From the cell containing the given text, extract its center point as (X, Y) coordinate. 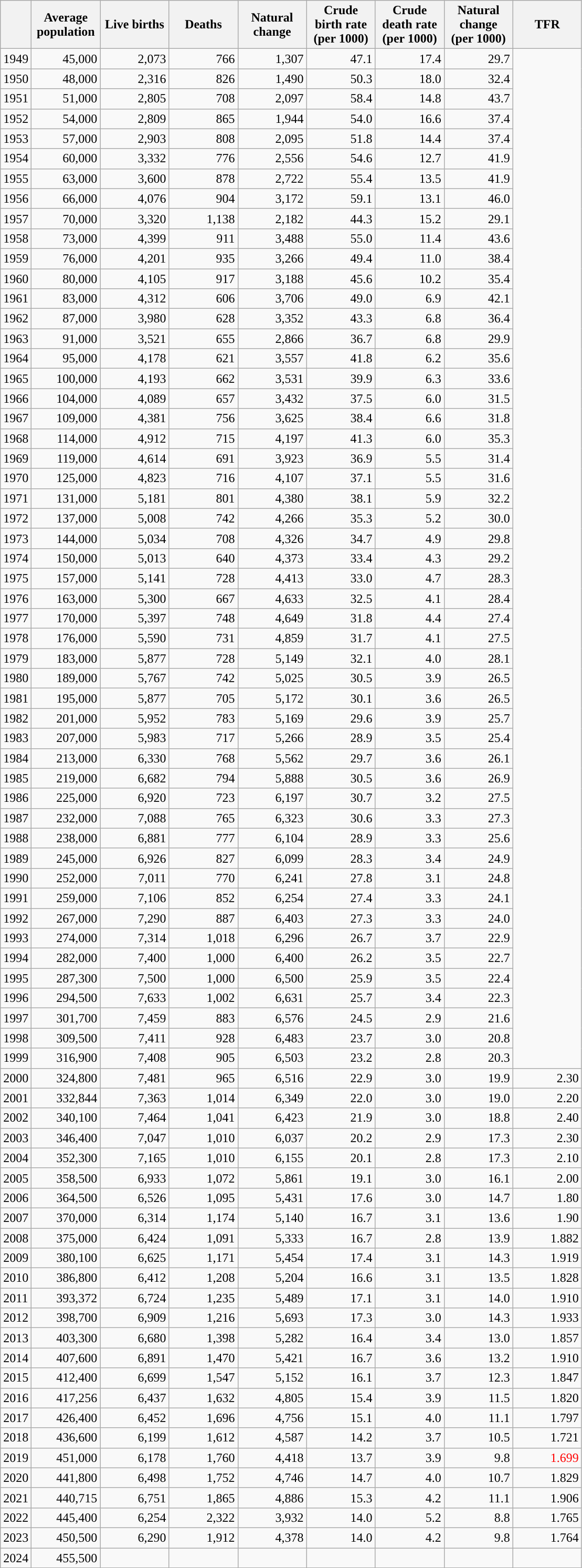
259,000 (66, 898)
5,333 (272, 1238)
Average population (66, 25)
58.4 (341, 99)
1972 (16, 518)
3,932 (272, 1518)
3,923 (272, 458)
883 (204, 1018)
2,182 (272, 218)
10.5 (479, 1438)
1.882 (547, 1238)
4,649 (272, 619)
717 (204, 738)
25.9 (341, 978)
30.6 (341, 818)
6,403 (272, 918)
45,000 (66, 59)
5,431 (272, 1198)
31.6 (479, 478)
Live births (134, 25)
163,000 (66, 598)
1983 (16, 738)
1953 (16, 139)
2,722 (272, 179)
100,000 (66, 379)
38.1 (341, 498)
28.4 (479, 598)
33.4 (341, 558)
765 (204, 818)
716 (204, 478)
1,752 (204, 1478)
1999 (16, 1058)
232,000 (66, 818)
24.1 (479, 898)
1,095 (204, 1198)
26.2 (341, 958)
5,489 (272, 1298)
5,767 (134, 678)
417,256 (66, 1398)
2010 (16, 1278)
225,000 (66, 798)
7,088 (134, 818)
20.1 (341, 1158)
5,169 (272, 718)
1996 (16, 998)
1.764 (547, 1538)
441,800 (66, 1478)
1988 (16, 838)
3,188 (272, 279)
54.6 (341, 159)
2,809 (134, 119)
2008 (16, 1238)
1962 (16, 319)
776 (204, 159)
13.0 (479, 1338)
20.2 (341, 1138)
1,398 (204, 1338)
3,266 (272, 258)
5,282 (272, 1338)
2014 (16, 1358)
1.699 (547, 1458)
1950 (16, 79)
4,633 (272, 598)
2000 (16, 1078)
1.906 (547, 1498)
4,312 (134, 299)
55.0 (341, 238)
13.2 (479, 1358)
723 (204, 798)
183,000 (66, 658)
Deaths (204, 25)
36.9 (341, 458)
7,106 (134, 898)
715 (204, 438)
4,381 (134, 419)
48,000 (66, 79)
4.4 (409, 619)
2007 (16, 1218)
2012 (16, 1318)
119,000 (66, 458)
935 (204, 258)
375,000 (66, 1238)
662 (204, 379)
1,944 (272, 119)
43.7 (479, 99)
7,464 (134, 1118)
31.4 (479, 458)
1963 (16, 339)
5,008 (134, 518)
4,746 (272, 1478)
2,073 (134, 59)
207,000 (66, 738)
5,952 (134, 718)
76,000 (66, 258)
1961 (16, 299)
393,372 (66, 1298)
1,018 (204, 938)
6,423 (272, 1118)
1960 (16, 279)
1984 (16, 758)
4,193 (134, 379)
6.2 (409, 359)
6,290 (134, 1538)
4,201 (134, 258)
131,000 (66, 498)
4,886 (272, 1498)
30.0 (479, 518)
2015 (16, 1378)
50.3 (341, 79)
5,181 (134, 498)
6,155 (272, 1158)
6,920 (134, 798)
6,724 (134, 1298)
5,140 (272, 1218)
43.3 (341, 319)
35.6 (479, 359)
83,000 (66, 299)
316,900 (66, 1058)
770 (204, 878)
24.9 (479, 858)
7,459 (134, 1018)
1,174 (204, 1218)
1991 (16, 898)
2,805 (134, 99)
1980 (16, 678)
19.0 (479, 1098)
911 (204, 238)
5,204 (272, 1278)
157,000 (66, 578)
748 (204, 619)
15.2 (409, 218)
2020 (16, 1478)
2.20 (547, 1098)
1978 (16, 639)
2017 (16, 1418)
6,751 (134, 1498)
1,470 (204, 1358)
1,632 (204, 1398)
7,047 (134, 1138)
7,165 (134, 1158)
26.1 (479, 758)
104,000 (66, 399)
1949 (16, 59)
2003 (16, 1138)
4,266 (272, 518)
TFR (547, 25)
13.6 (479, 1218)
3,320 (134, 218)
5,590 (134, 639)
3,625 (272, 419)
358,500 (66, 1178)
29.2 (479, 558)
15.3 (341, 1498)
6,241 (272, 878)
783 (204, 718)
6,037 (272, 1138)
403,300 (66, 1338)
705 (204, 698)
309,500 (66, 1038)
29.8 (479, 538)
1956 (16, 198)
6,699 (134, 1378)
1,912 (204, 1538)
1973 (16, 538)
1998 (16, 1038)
455,500 (66, 1558)
3,332 (134, 159)
1,235 (204, 1298)
1,307 (272, 59)
5,454 (272, 1258)
6,631 (272, 998)
2,322 (204, 1518)
2005 (16, 1178)
2018 (16, 1438)
91,000 (66, 339)
4,418 (272, 1458)
37.1 (341, 478)
201,000 (66, 718)
95,000 (66, 359)
18.0 (409, 79)
801 (204, 498)
5,149 (272, 658)
4,107 (272, 478)
144,000 (66, 538)
6,099 (272, 858)
15.4 (341, 1398)
1.797 (547, 1418)
324,800 (66, 1078)
3,600 (134, 179)
1,490 (272, 79)
14.2 (341, 1438)
904 (204, 198)
6,424 (134, 1238)
24.8 (479, 878)
1,072 (204, 1178)
6,625 (134, 1258)
340,100 (66, 1118)
346,400 (66, 1138)
24.5 (341, 1018)
4,380 (272, 498)
57,000 (66, 139)
2,903 (134, 139)
6,349 (272, 1098)
5,034 (134, 538)
1,547 (204, 1378)
1.765 (547, 1518)
54.0 (341, 119)
826 (204, 79)
7,481 (134, 1078)
17.1 (341, 1298)
1.721 (547, 1438)
6,437 (134, 1398)
6,498 (134, 1478)
2.40 (547, 1118)
125,000 (66, 478)
4,399 (134, 238)
6,891 (134, 1358)
1959 (16, 258)
45.6 (341, 279)
27.8 (341, 878)
5,172 (272, 698)
905 (204, 1058)
51.8 (341, 139)
852 (204, 898)
Crude birth rate (per 1000) (341, 25)
1974 (16, 558)
3,521 (134, 339)
3,557 (272, 359)
252,000 (66, 878)
21.6 (479, 1018)
6,680 (134, 1338)
865 (204, 119)
287,300 (66, 978)
878 (204, 179)
274,000 (66, 938)
794 (204, 778)
6,296 (272, 938)
14.8 (409, 99)
1971 (16, 498)
1,002 (204, 998)
1,171 (204, 1258)
766 (204, 59)
380,100 (66, 1258)
6.6 (409, 419)
2006 (16, 1198)
11.5 (479, 1398)
13.7 (341, 1458)
20.3 (479, 1058)
2,866 (272, 339)
23.2 (341, 1058)
34.7 (341, 538)
10.7 (479, 1478)
6,400 (272, 958)
5,421 (272, 1358)
5,397 (134, 619)
827 (204, 858)
26.7 (341, 938)
28.1 (479, 658)
808 (204, 139)
5,693 (272, 1318)
70,000 (66, 218)
1951 (16, 99)
7,500 (134, 978)
20.8 (479, 1038)
1,696 (204, 1418)
6,178 (134, 1458)
2013 (16, 1338)
407,600 (66, 1358)
4,076 (134, 198)
5,562 (272, 758)
621 (204, 359)
49.4 (341, 258)
917 (204, 279)
6,933 (134, 1178)
6.9 (409, 299)
23.7 (341, 1038)
4,587 (272, 1438)
4,326 (272, 538)
7,633 (134, 998)
1954 (16, 159)
1990 (16, 878)
5,013 (134, 558)
6,576 (272, 1018)
6,503 (272, 1058)
170,000 (66, 619)
1,865 (204, 1498)
41.3 (341, 438)
1,216 (204, 1318)
1.828 (547, 1278)
4,859 (272, 639)
29.9 (479, 339)
386,800 (66, 1278)
777 (204, 838)
21.9 (341, 1118)
1987 (16, 818)
6,314 (134, 1218)
426,400 (66, 1418)
8.8 (479, 1518)
1,041 (204, 1118)
5,025 (272, 678)
30.7 (341, 798)
4.9 (409, 538)
1982 (16, 718)
150,000 (66, 558)
1995 (16, 978)
1976 (16, 598)
6,909 (134, 1318)
195,000 (66, 698)
6,323 (272, 818)
436,600 (66, 1438)
3,706 (272, 299)
1970 (16, 478)
6,483 (272, 1038)
66,000 (66, 198)
213,000 (66, 758)
2.10 (547, 1158)
3,172 (272, 198)
24.0 (479, 918)
6,104 (272, 838)
1.820 (547, 1398)
1952 (16, 119)
657 (204, 399)
301,700 (66, 1018)
691 (204, 458)
2022 (16, 1518)
7,400 (134, 958)
36.7 (341, 339)
25.6 (479, 838)
15.1 (341, 1418)
282,000 (66, 958)
2001 (16, 1098)
1.847 (547, 1378)
1986 (16, 798)
32.4 (479, 79)
768 (204, 758)
238,000 (66, 838)
49.0 (341, 299)
6,330 (134, 758)
44.3 (341, 218)
1964 (16, 359)
3,980 (134, 319)
1,612 (204, 1438)
32.2 (479, 498)
6,500 (272, 978)
928 (204, 1038)
1.857 (547, 1338)
451,000 (66, 1458)
29.1 (479, 218)
2024 (16, 1558)
5.9 (409, 498)
4,413 (272, 578)
4,823 (134, 478)
32.5 (341, 598)
29.6 (341, 718)
1,208 (204, 1278)
450,500 (66, 1538)
43.6 (479, 238)
47.1 (341, 59)
37.5 (341, 399)
Natural change (per 1000) (479, 25)
606 (204, 299)
10.2 (409, 279)
1975 (16, 578)
4.7 (409, 578)
1.90 (547, 1218)
440,715 (66, 1498)
6.3 (409, 379)
1.933 (547, 1318)
1,138 (204, 218)
4,614 (134, 458)
22.4 (479, 978)
36.4 (479, 319)
7,314 (134, 938)
32.1 (341, 658)
3,531 (272, 379)
4,373 (272, 558)
294,500 (66, 998)
189,000 (66, 678)
2002 (16, 1118)
4,756 (272, 1418)
12.3 (479, 1378)
41.8 (341, 359)
4,378 (272, 1538)
19.9 (479, 1078)
22.3 (479, 998)
445,400 (66, 1518)
109,000 (66, 419)
1966 (16, 399)
3,352 (272, 319)
114,000 (66, 438)
1,014 (204, 1098)
245,000 (66, 858)
887 (204, 918)
1.919 (547, 1258)
60,000 (66, 159)
25.4 (479, 738)
7,408 (134, 1058)
1958 (16, 238)
2023 (16, 1538)
1969 (16, 458)
5,141 (134, 578)
4,912 (134, 438)
965 (204, 1078)
87,000 (66, 319)
6,526 (134, 1198)
352,300 (66, 1158)
1994 (16, 958)
5,888 (272, 778)
14.4 (409, 139)
13.9 (479, 1238)
5,152 (272, 1378)
1993 (16, 938)
22.0 (341, 1098)
137,000 (66, 518)
6,452 (134, 1418)
39.9 (341, 379)
2016 (16, 1398)
2019 (16, 1458)
7,290 (134, 918)
6,516 (272, 1078)
55.4 (341, 179)
16.4 (341, 1338)
731 (204, 639)
Natural change (272, 25)
6,682 (134, 778)
5,300 (134, 598)
6,881 (134, 838)
756 (204, 419)
54,000 (66, 119)
Crude death rate (per 1000) (409, 25)
31.5 (479, 399)
46.0 (479, 198)
2,097 (272, 99)
11.0 (409, 258)
7,011 (134, 878)
2021 (16, 1498)
33.6 (479, 379)
2,316 (134, 79)
7,411 (134, 1038)
4,105 (134, 279)
63,000 (66, 179)
31.7 (341, 639)
5,266 (272, 738)
17.6 (341, 1198)
398,700 (66, 1318)
22.7 (479, 958)
5,983 (134, 738)
1.829 (547, 1478)
3,432 (272, 399)
1968 (16, 438)
5,861 (272, 1178)
1965 (16, 379)
73,000 (66, 238)
6,199 (134, 1438)
35.4 (479, 279)
2,556 (272, 159)
1985 (16, 778)
1957 (16, 218)
59.1 (341, 198)
80,000 (66, 279)
42.1 (479, 299)
1992 (16, 918)
1,091 (204, 1238)
6,197 (272, 798)
4,805 (272, 1398)
1977 (16, 619)
2004 (16, 1158)
33.0 (341, 578)
412,400 (66, 1378)
1.80 (547, 1198)
1981 (16, 698)
1967 (16, 419)
12.7 (409, 159)
3,488 (272, 238)
1979 (16, 658)
655 (204, 339)
13.1 (409, 198)
26.9 (479, 778)
1997 (16, 1018)
267,000 (66, 918)
6,412 (134, 1278)
2011 (16, 1298)
11.4 (409, 238)
1989 (16, 858)
19.1 (341, 1178)
4,178 (134, 359)
2009 (16, 1258)
667 (204, 598)
4.3 (409, 558)
4,089 (134, 399)
4,197 (272, 438)
370,000 (66, 1218)
2,095 (272, 139)
2.00 (547, 1178)
1,760 (204, 1458)
3.2 (409, 798)
628 (204, 319)
7,363 (134, 1098)
364,500 (66, 1198)
51,000 (66, 99)
1955 (16, 179)
6,926 (134, 858)
30.1 (341, 698)
332,844 (66, 1098)
219,000 (66, 778)
640 (204, 558)
176,000 (66, 639)
18.8 (479, 1118)
